Determine the [X, Y] coordinate at the center of the cell enclosing the given text.  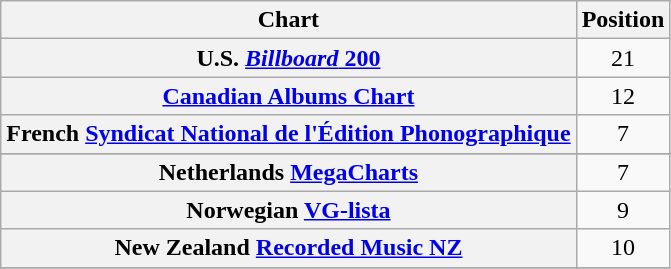
Position [623, 20]
Norwegian VG-lista [288, 210]
Chart [288, 20]
Netherlands MegaCharts [288, 172]
New Zealand Recorded Music NZ [288, 248]
10 [623, 248]
9 [623, 210]
21 [623, 58]
Canadian Albums Chart [288, 96]
12 [623, 96]
U.S. Billboard 200 [288, 58]
French Syndicat National de l'Édition Phonographique [288, 134]
